Return (x, y) of the center of cell containing provided text 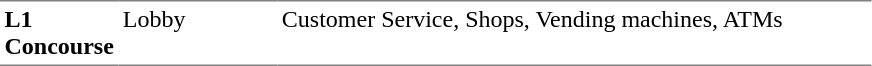
Customer Service, Shops, Vending machines, ATMs (574, 33)
Lobby (198, 33)
L1Concourse (59, 33)
